Locate the cell with the specified text and output its (X, Y) center coordinate. 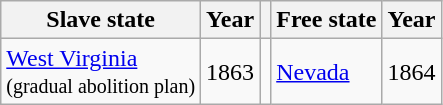
1864 (412, 72)
Nevada (326, 72)
1863 (230, 72)
Slave state (101, 20)
West Virginia(gradual abolition plan) (101, 72)
Free state (326, 20)
